Identify which cell holds the provided text, then report its [x, y] central coordinate. 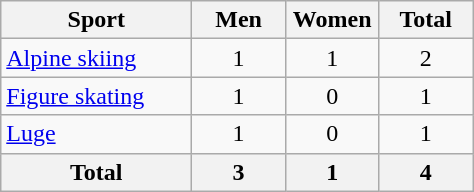
Figure skating [96, 96]
Men [239, 20]
4 [426, 172]
Alpine skiing [96, 58]
Sport [96, 20]
3 [239, 172]
2 [426, 58]
Women [332, 20]
Luge [96, 134]
